Pinpoint the cell where the given text exists, returning its [x, y] midpoint coordinate. 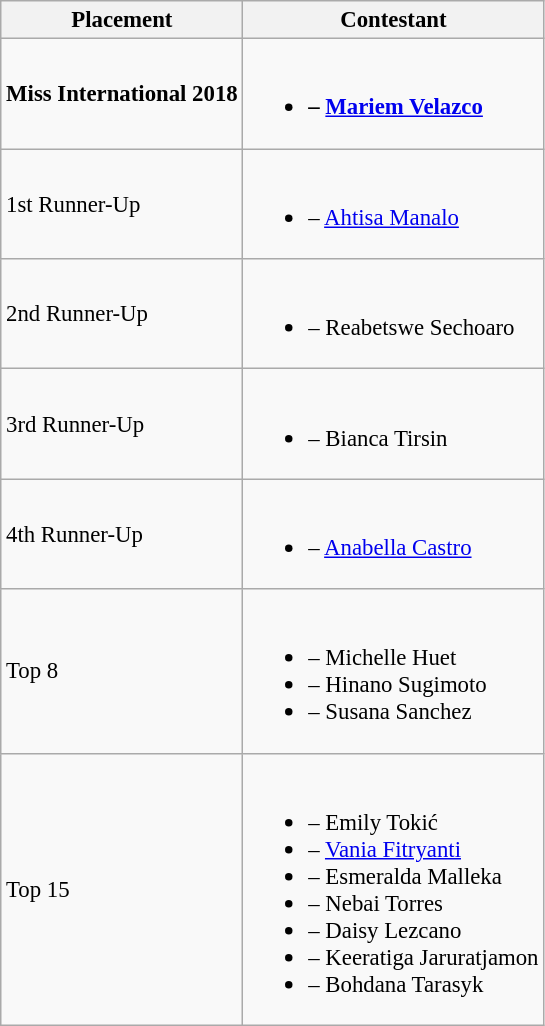
1st Runner-Up [122, 204]
Top 8 [122, 671]
– Bianca Tirsin [394, 424]
– Michelle Huet – Hinano Sugimoto – Susana Sanchez [394, 671]
Contestant [394, 20]
2nd Runner-Up [122, 314]
Miss International 2018 [122, 94]
Top 15 [122, 889]
Placement [122, 20]
3rd Runner-Up [122, 424]
– Reabetswe Sechoaro [394, 314]
– Emily Tokić – Vania Fitryanti – Esmeralda Malleka – Nebai Torres – Daisy Lezcano – Keeratiga Jaruratjamon – Bohdana Tarasyk [394, 889]
– Anabella Castro [394, 534]
4th Runner-Up [122, 534]
– Ahtisa Manalo [394, 204]
– Mariem Velazco [394, 94]
